Identify which cell holds the provided text, then report its (X, Y) central coordinate. 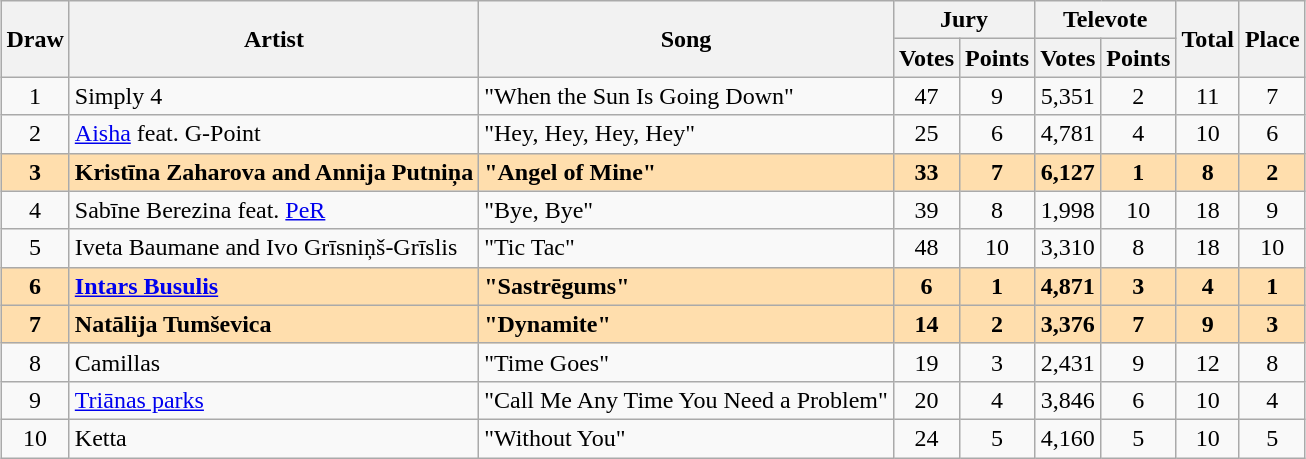
"Time Goes" (686, 362)
39 (926, 210)
3,376 (1068, 324)
2,431 (1068, 362)
Aisha feat. G-Point (274, 134)
12 (1208, 362)
"When the Sun Is Going Down" (686, 96)
4,871 (1068, 286)
"Angel of Mine" (686, 172)
47 (926, 96)
Ketta (274, 438)
24 (926, 438)
20 (926, 400)
Artist (274, 39)
5,351 (1068, 96)
Kristīna Zaharova and Annija Putniņa (274, 172)
Simply 4 (274, 96)
4,781 (1068, 134)
11 (1208, 96)
Total (1208, 39)
Jury (964, 20)
Televote (1106, 20)
"Tic Tac" (686, 248)
Camillas (274, 362)
3,846 (1068, 400)
Place (1272, 39)
"Bye, Bye" (686, 210)
"Dynamite" (686, 324)
"Without You" (686, 438)
Intars Busulis (274, 286)
25 (926, 134)
Iveta Baumane and Ivo Grīsniņš-Grīslis (274, 248)
48 (926, 248)
4,160 (1068, 438)
Natālija Tumševica (274, 324)
14 (926, 324)
19 (926, 362)
"Call Me Any Time You Need a Problem" (686, 400)
1,998 (1068, 210)
Draw (35, 39)
Sabīne Berezina feat. PeR (274, 210)
6,127 (1068, 172)
"Hey, Hey, Hey, Hey" (686, 134)
3,310 (1068, 248)
"Sastrēgums" (686, 286)
Triānas parks (274, 400)
Song (686, 39)
33 (926, 172)
